Provide the [X, Y] coordinate of the cell's center where the given text is located.  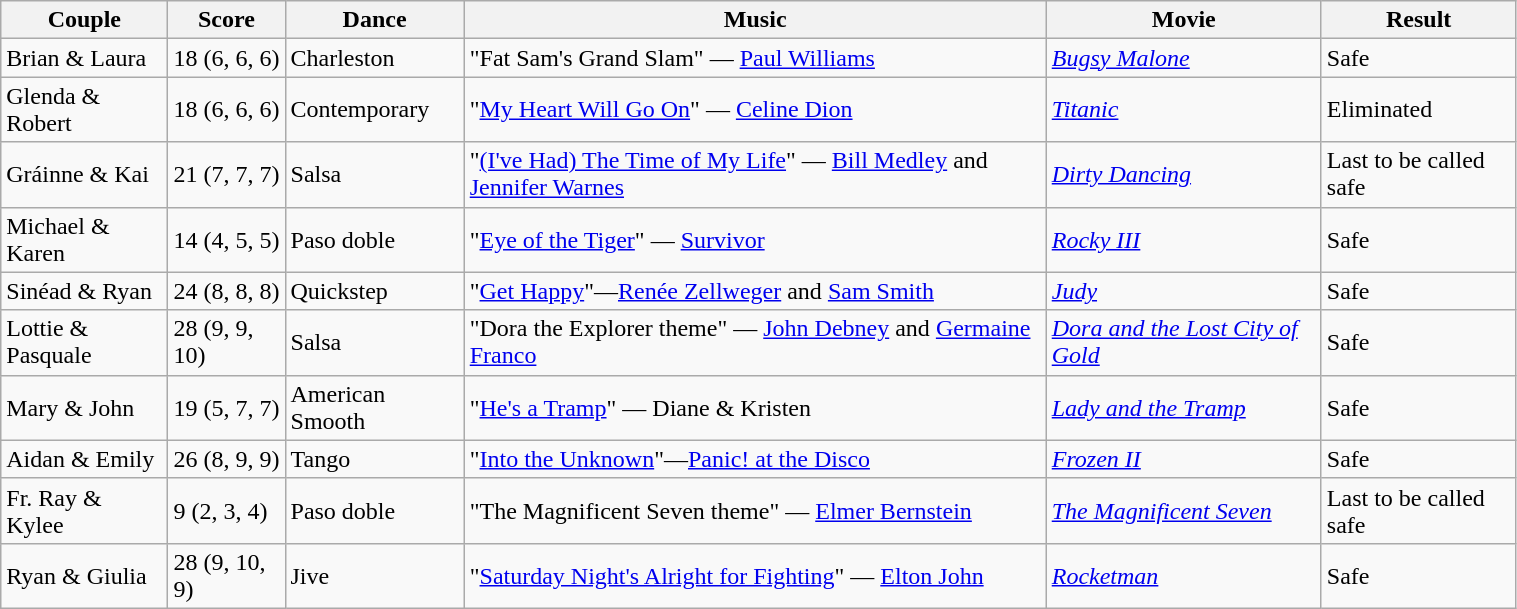
26 (8, 9, 9) [226, 459]
"My Heart Will Go On" — Celine Dion [755, 110]
14 (4, 5, 5) [226, 240]
Eliminated [1418, 110]
Dance [374, 20]
"Eye of the Tiger" — Survivor [755, 240]
Judy [1184, 291]
Quickstep [374, 291]
"Fat Sam's Grand Slam" — Paul Williams [755, 58]
Glenda & Robert [84, 110]
Lottie & Pasquale [84, 342]
Sinéad & Ryan [84, 291]
Score [226, 20]
Brian & Laura [84, 58]
Tango [374, 459]
Charleston [374, 58]
Music [755, 20]
24 (8, 8, 8) [226, 291]
Dora and the Lost City of Gold [1184, 342]
Frozen II [1184, 459]
"Into the Unknown"—Panic! at the Disco [755, 459]
Rocketman [1184, 576]
19 (5, 7, 7) [226, 408]
9 (2, 3, 4) [226, 510]
28 (9, 10, 9) [226, 576]
"Dora the Explorer theme" — John Debney and Germaine Franco [755, 342]
Fr. Ray & Kylee [84, 510]
Result [1418, 20]
Michael & Karen [84, 240]
Contemporary [374, 110]
Titanic [1184, 110]
Couple [84, 20]
"Get Happy"—Renée Zellweger and Sam Smith [755, 291]
"The Magnificent Seven theme" — Elmer Bernstein [755, 510]
Lady and the Tramp [1184, 408]
The Magnificent Seven [1184, 510]
Mary & John [84, 408]
Jive [374, 576]
American Smooth [374, 408]
28 (9, 9, 10) [226, 342]
"He's a Tramp" — Diane & Kristen [755, 408]
Aidan & Emily [84, 459]
"Saturday Night's Alright for Fighting" — Elton John [755, 576]
Dirty Dancing [1184, 174]
Rocky III [1184, 240]
"(I've Had) The Time of My Life" — Bill Medley and Jennifer Warnes [755, 174]
Gráinne & Kai [84, 174]
21 (7, 7, 7) [226, 174]
Movie [1184, 20]
Ryan & Giulia [84, 576]
Bugsy Malone [1184, 58]
